Identify which cell holds the provided text, then report its [x, y] central coordinate. 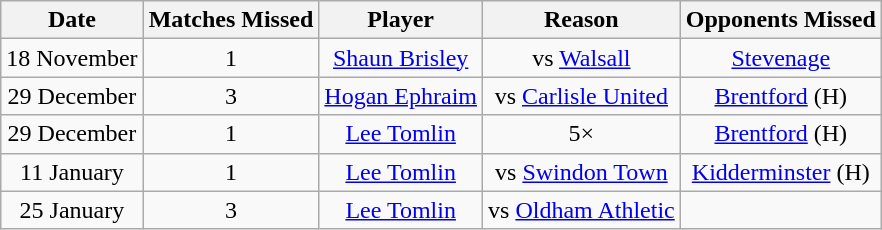
vs Oldham Athletic [582, 210]
5× [582, 134]
Player [401, 20]
Matches Missed [231, 20]
vs Carlisle United [582, 96]
11 January [72, 172]
vs Swindon Town [582, 172]
Opponents Missed [780, 20]
18 November [72, 58]
Hogan Ephraim [401, 96]
vs Walsall [582, 58]
Date [72, 20]
Shaun Brisley [401, 58]
Reason [582, 20]
Kidderminster (H) [780, 172]
25 January [72, 210]
Stevenage [780, 58]
